Search for the cell housing the specified text and yield its (X, Y) center coordinate. 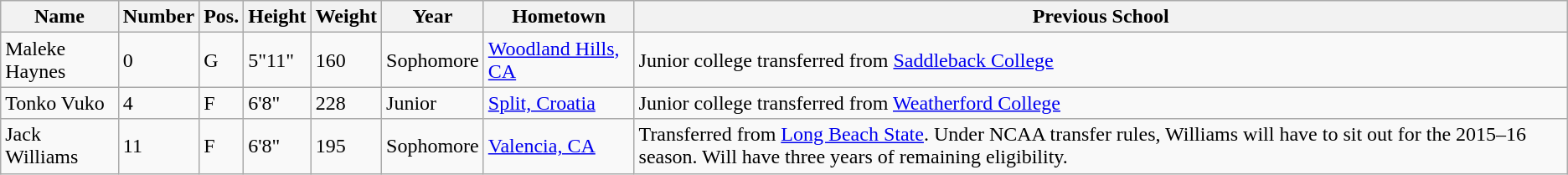
Junior college transferred from Saddleback College (1101, 60)
Jack Williams (60, 146)
Junior college transferred from Weatherford College (1101, 103)
11 (158, 146)
G (221, 60)
4 (158, 103)
Maleke Haynes (60, 60)
Height (277, 17)
Split, Croatia (559, 103)
Junior (433, 103)
Year (433, 17)
Weight (346, 17)
228 (346, 103)
Woodland Hills, CA (559, 60)
0 (158, 60)
Name (60, 17)
Previous School (1101, 17)
Hometown (559, 17)
Tonko Vuko (60, 103)
Number (158, 17)
195 (346, 146)
Pos. (221, 17)
5"11" (277, 60)
160 (346, 60)
Valencia, CA (559, 146)
